Find where the given text appears and provide that cell's center as (X, Y) coordinate. 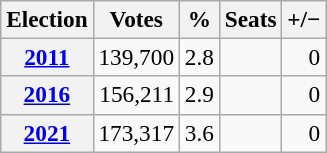
156,211 (136, 95)
Votes (136, 19)
2.9 (199, 95)
+/− (304, 19)
2.8 (199, 57)
2016 (47, 95)
Election (47, 19)
% (199, 19)
139,700 (136, 57)
2011 (47, 57)
2021 (47, 133)
173,317 (136, 133)
3.6 (199, 133)
Seats (250, 19)
